Provide the (x, y) coordinate of the cell's center where the given text is located.  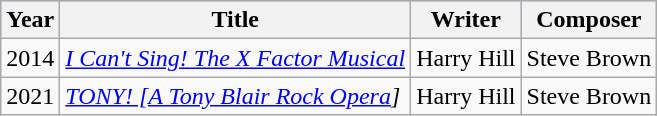
Composer (589, 20)
Year (30, 20)
Writer (466, 20)
2014 (30, 58)
TONY! [A Tony Blair Rock Opera] (236, 96)
I Can't Sing! The X Factor Musical (236, 58)
2021 (30, 96)
Title (236, 20)
